Detect which cell encompasses the target text, then output its (x, y) center coordinate. 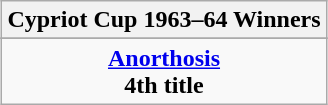
Cypriot Cup 1963–64 Winners (164, 20)
Anorthosis4th title (164, 72)
